Return the [X, Y] coordinate for the center point of the cell that contains the specified text.  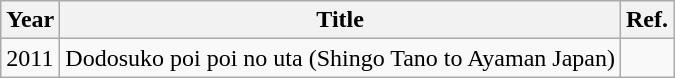
Dodosuko poi poi no uta (Shingo Tano to Ayaman Japan) [340, 58]
2011 [30, 58]
Year [30, 20]
Ref. [646, 20]
Title [340, 20]
